Search for the cell housing the specified text and yield its [X, Y] center coordinate. 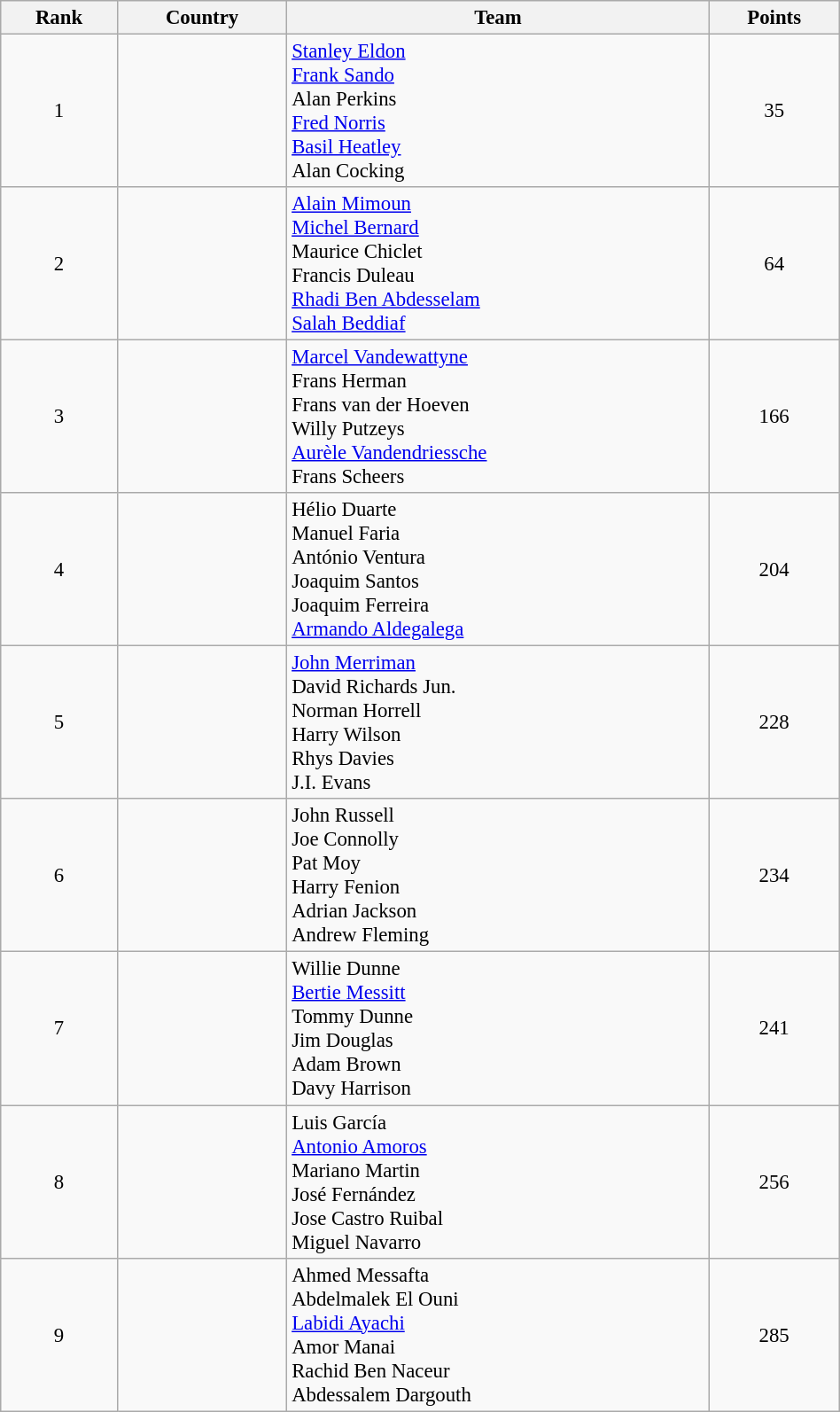
Team [498, 18]
256 [774, 1182]
Marcel VandewattyneFrans HermanFrans van der HoevenWilly PutzeysAurèle VandendriesscheFrans Scheers [498, 417]
Ahmed MessaftaAbdelmalek El OuniLabidi AyachiAmor ManaiRachid Ben NaceurAbdessalem Dargouth [498, 1335]
166 [774, 417]
John MerrimanDavid Richards Jun.Norman HorrellHarry WilsonRhys DaviesJ.I. Evans [498, 723]
7 [59, 1028]
Luis GarcíaAntonio AmorosMariano MartinJosé FernándezJose Castro RuibalMiguel Navarro [498, 1182]
Points [774, 18]
John RussellJoe ConnollyPat MoyHarry FenionAdrian JacksonAndrew Fleming [498, 876]
35 [774, 112]
9 [59, 1335]
Willie DunneBertie MessittTommy DunneJim DouglasAdam BrownDavy Harrison [498, 1028]
234 [774, 876]
3 [59, 417]
2 [59, 264]
5 [59, 723]
Rank [59, 18]
Stanley EldonFrank SandoAlan PerkinsFred NorrisBasil HeatleyAlan Cocking [498, 112]
285 [774, 1335]
Country [202, 18]
8 [59, 1182]
4 [59, 569]
241 [774, 1028]
Alain MimounMichel BernardMaurice ChicletFrancis DuleauRhadi Ben AbdesselamSalah Beddiaf [498, 264]
Hélio DuarteManuel FariaAntónio VenturaJoaquim SantosJoaquim FerreiraArmando Aldegalega [498, 569]
6 [59, 876]
1 [59, 112]
228 [774, 723]
204 [774, 569]
64 [774, 264]
